Identify which cell holds the provided text, then report its (X, Y) central coordinate. 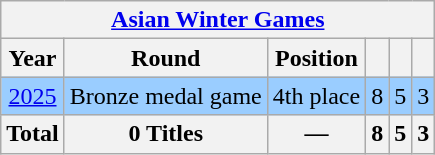
0 Titles (166, 134)
Total (33, 134)
2025 (33, 96)
Round (166, 58)
Bronze medal game (166, 96)
Asian Winter Games (218, 20)
4th place (316, 96)
— (316, 134)
Position (316, 58)
Year (33, 58)
